Extract the [x, y] coordinate from the center of the cell holding the provided text.  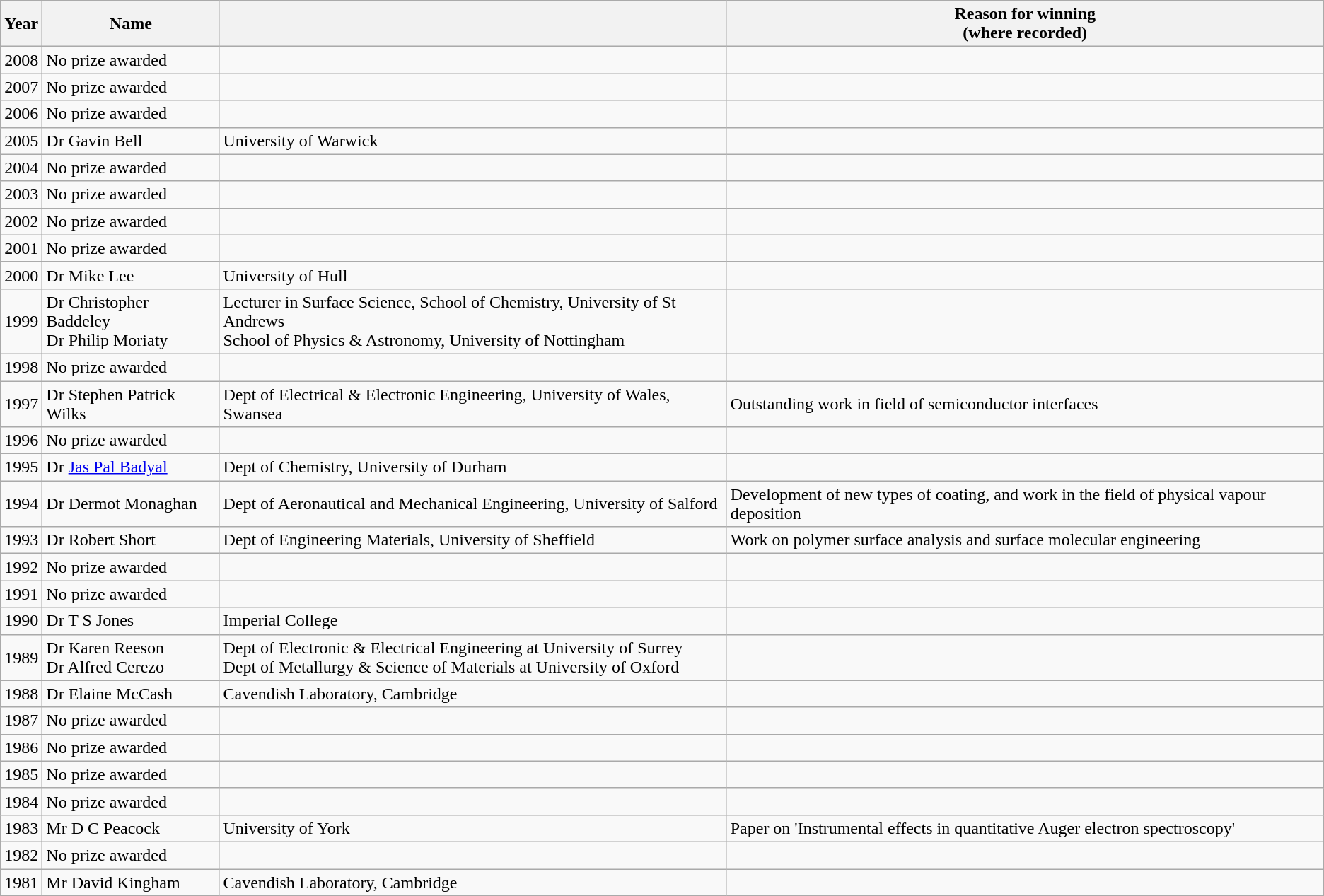
Paper on 'Instrumental effects in quantitative Auger electron spectroscopy' [1025, 828]
1986 [21, 747]
Dr Elaine McCash [131, 694]
Dr Jas Pal Badyal [131, 467]
1994 [21, 504]
Name [131, 24]
1987 [21, 721]
University of Warwick [472, 141]
University of York [472, 828]
Dr Mike Lee [131, 275]
1991 [21, 594]
2007 [21, 87]
1992 [21, 567]
Development of new types of coating, and work in the field of physical vapour deposition [1025, 504]
Year [21, 24]
Work on polymer surface analysis and surface molecular engineering [1025, 540]
Dr Robert Short [131, 540]
2004 [21, 168]
2005 [21, 141]
1982 [21, 855]
Dept of Engineering Materials, University of Sheffield [472, 540]
2003 [21, 194]
1998 [21, 367]
Dr Karen ReesonDr Alfred Cerezo [131, 658]
Dept of Electrical & Electronic Engineering, University of Wales, Swansea [472, 403]
1990 [21, 621]
1988 [21, 694]
2006 [21, 114]
1983 [21, 828]
Outstanding work in field of semiconductor interfaces [1025, 403]
Dr Stephen Patrick Wilks [131, 403]
Dept of Electronic & Electrical Engineering at University of SurreyDept of Metallurgy & Science of Materials at University of Oxford [472, 658]
University of Hull [472, 275]
Imperial College [472, 621]
Mr D C Peacock [131, 828]
2002 [21, 221]
2000 [21, 275]
1996 [21, 441]
Dept of Chemistry, University of Durham [472, 467]
1989 [21, 658]
1984 [21, 801]
1997 [21, 403]
2008 [21, 60]
Dept of Aeronautical and Mechanical Engineering, University of Salford [472, 504]
1995 [21, 467]
Dr Dermot Monaghan [131, 504]
1985 [21, 774]
Reason for winning(where recorded) [1025, 24]
Dr Gavin Bell [131, 141]
Mr David Kingham [131, 882]
1981 [21, 882]
2001 [21, 248]
1993 [21, 540]
Lecturer in Surface Science, School of Chemistry, University of St AndrewsSchool of Physics & Astronomy, University of Nottingham [472, 321]
Dr T S Jones [131, 621]
Dr Christopher BaddeleyDr Philip Moriaty [131, 321]
1999 [21, 321]
